For the text-containing cell, return its midpoint in (x, y) coordinate format. 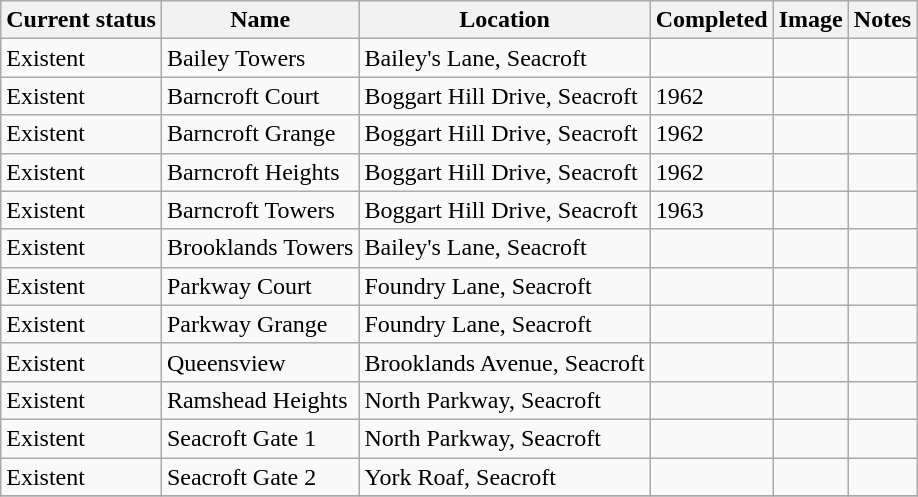
Parkway Court (260, 286)
Completed (712, 20)
Brooklands Avenue, Seacroft (504, 362)
Parkway Grange (260, 324)
Ramshead Heights (260, 400)
Image (810, 20)
1963 (712, 210)
Current status (82, 20)
Barncroft Grange (260, 134)
Location (504, 20)
York Roaf, Seacroft (504, 477)
Name (260, 20)
Brooklands Towers (260, 248)
Bailey Towers (260, 58)
Seacroft Gate 2 (260, 477)
Barncroft Towers (260, 210)
Barncroft Court (260, 96)
Seacroft Gate 1 (260, 438)
Queensview (260, 362)
Barncroft Heights (260, 172)
Notes (882, 20)
